Capture the cell that displays the provided text and extract its (x, y) central coordinate. 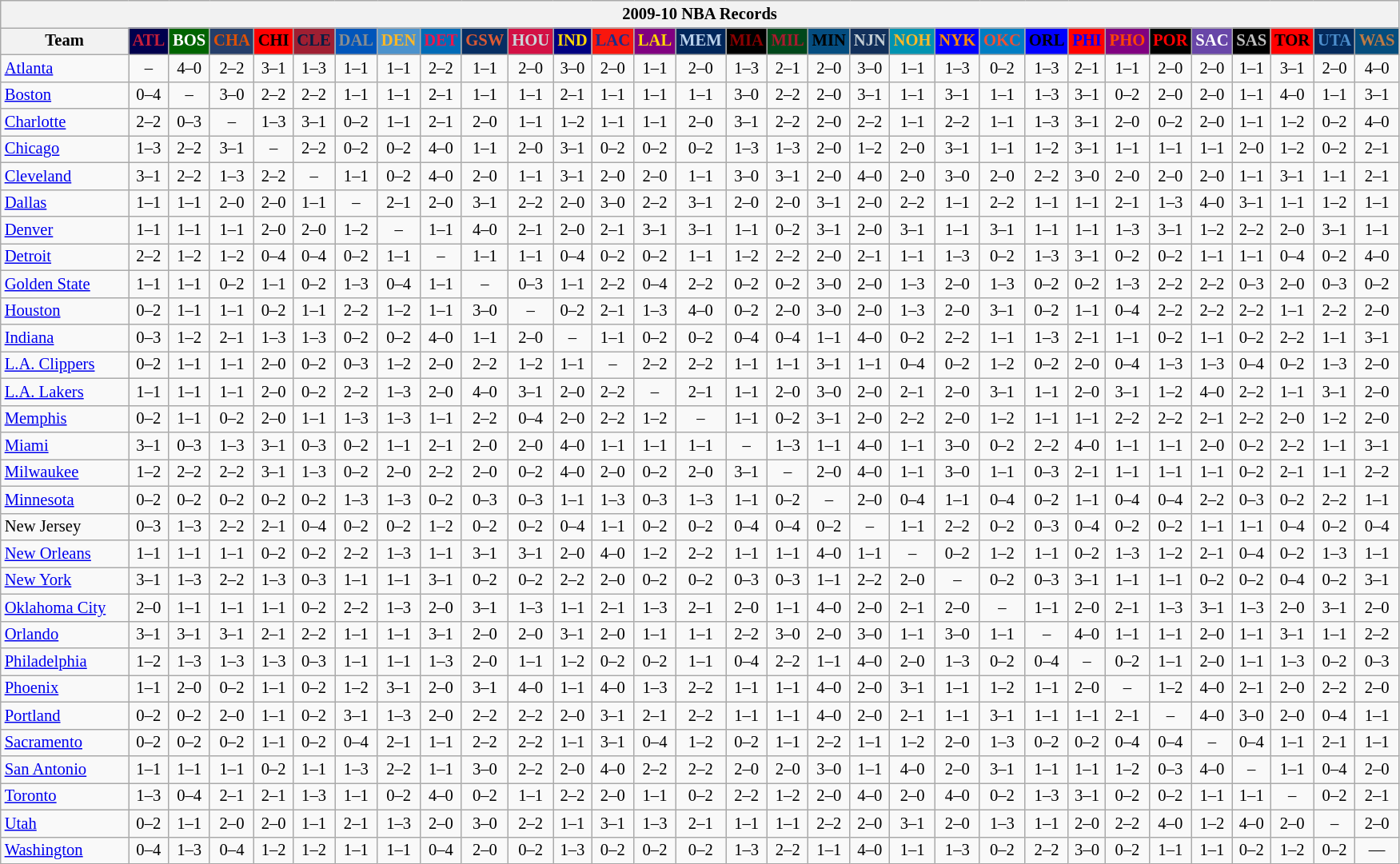
Washington (65, 850)
MIN (829, 41)
Denver (65, 229)
CHI (273, 41)
New Orleans (65, 554)
IND (572, 41)
LAC (612, 41)
DET (441, 41)
POR (1171, 41)
Indiana (65, 338)
Dallas (65, 203)
WAS (1377, 41)
Charlotte (65, 122)
Orlando (65, 635)
Toronto (65, 796)
New York (65, 580)
New Jersey (65, 527)
Team (65, 41)
Philadelphia (65, 661)
MIL (788, 41)
NJN (870, 41)
Cleveland (65, 176)
NYK (957, 41)
TOR (1292, 41)
DAL (357, 41)
HOU (531, 41)
2009-10 NBA Records (700, 14)
ATL (149, 41)
L.A. Clippers (65, 364)
Portland (65, 715)
Memphis (65, 419)
SAS (1251, 41)
Sacramento (65, 743)
UTA (1334, 41)
Golden State (65, 284)
PHO (1127, 41)
DEN (398, 41)
Miami (65, 445)
SAC (1212, 41)
L.A. Lakers (65, 392)
PHI (1087, 41)
Houston (65, 311)
Detroit (65, 257)
Chicago (65, 149)
NOH (913, 41)
Oklahoma City (65, 607)
Milwaukee (65, 472)
Phoenix (65, 688)
Minnesota (65, 500)
Boston (65, 95)
MIA (747, 41)
Atlanta (65, 68)
MEM (700, 41)
San Antonio (65, 770)
LAL (655, 41)
OKC (1003, 41)
GSW (485, 41)
CLE (313, 41)
BOS (189, 41)
Utah (65, 823)
CHA (232, 41)
ORL (1047, 41)
— (1377, 850)
